From the cell containing the given text, extract its center point as [X, Y] coordinate. 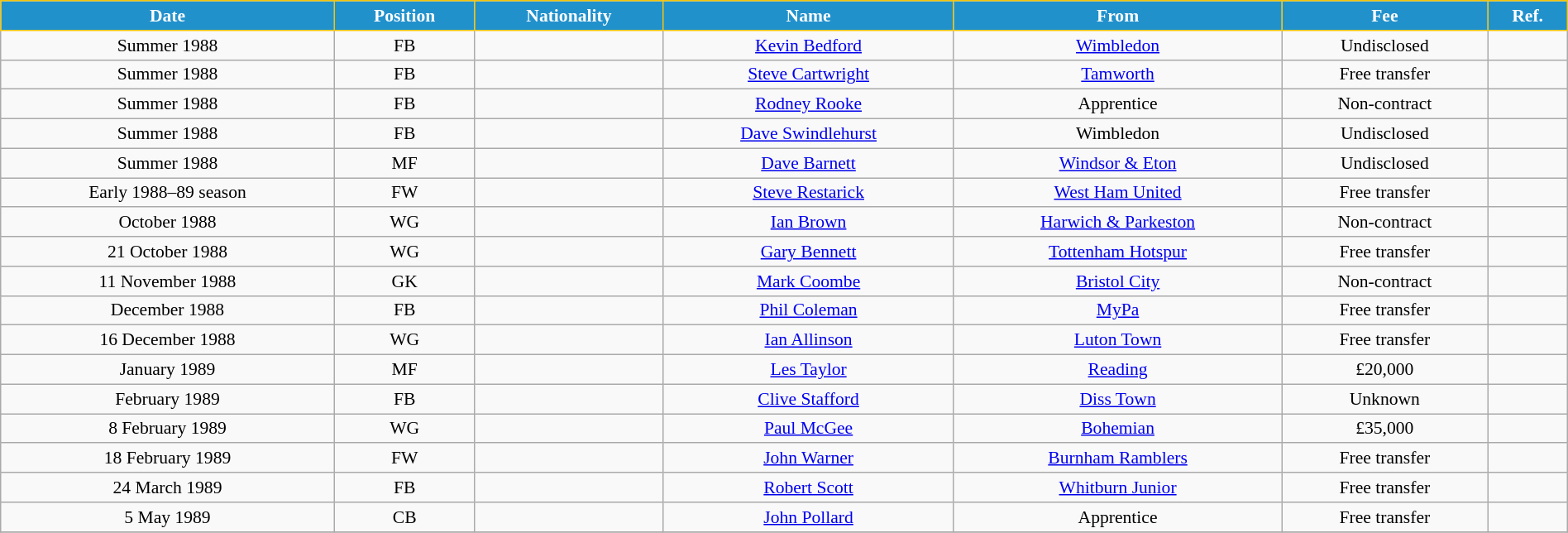
December 1988 [168, 310]
John Warner [809, 459]
Ref. [1527, 16]
Name [809, 16]
Reading [1117, 370]
18 February 1989 [168, 459]
January 1989 [168, 370]
Robert Scott [809, 487]
5 May 1989 [168, 517]
Steve Restarick [809, 193]
Early 1988–89 season [168, 193]
Nationality [569, 16]
Tamworth [1117, 74]
£35,000 [1384, 429]
Dave Barnett [809, 163]
GK [404, 281]
£20,000 [1384, 370]
Whitburn Junior [1117, 487]
Bohemian [1117, 429]
Rodney Rooke [809, 104]
Dave Swindlehurst [809, 134]
Date [168, 16]
CB [404, 517]
Tottenham Hotspur [1117, 252]
West Ham United [1117, 193]
Harwich & Parkeston [1117, 223]
John Pollard [809, 517]
Clive Stafford [809, 399]
Fee [1384, 16]
MyPa [1117, 310]
16 December 1988 [168, 340]
Mark Coombe [809, 281]
February 1989 [168, 399]
Phil Coleman [809, 310]
Windsor & Eton [1117, 163]
Gary Bennett [809, 252]
Position [404, 16]
Bristol City [1117, 281]
October 1988 [168, 223]
Diss Town [1117, 399]
Ian Brown [809, 223]
From [1117, 16]
Burnham Ramblers [1117, 459]
Luton Town [1117, 340]
21 October 1988 [168, 252]
24 March 1989 [168, 487]
Les Taylor [809, 370]
Unknown [1384, 399]
8 February 1989 [168, 429]
Paul McGee [809, 429]
Kevin Bedford [809, 46]
11 November 1988 [168, 281]
Steve Cartwright [809, 74]
Ian Allinson [809, 340]
